Find where the given text appears and provide that cell's center as (X, Y) coordinate. 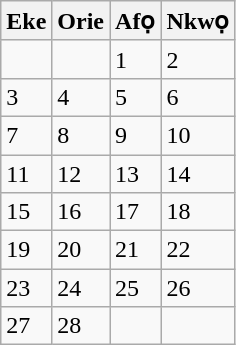
13 (136, 173)
8 (81, 135)
11 (26, 173)
26 (198, 288)
Eke (26, 21)
17 (136, 212)
19 (26, 250)
9 (136, 135)
12 (81, 173)
14 (198, 173)
Orie (81, 21)
4 (81, 97)
2 (198, 59)
23 (26, 288)
5 (136, 97)
27 (26, 326)
25 (136, 288)
18 (198, 212)
28 (81, 326)
10 (198, 135)
1 (136, 59)
16 (81, 212)
Afọ (136, 21)
20 (81, 250)
7 (26, 135)
3 (26, 97)
Nkwọ (198, 21)
6 (198, 97)
21 (136, 250)
15 (26, 212)
24 (81, 288)
22 (198, 250)
